Capture the cell that displays the provided text and extract its [x, y] central coordinate. 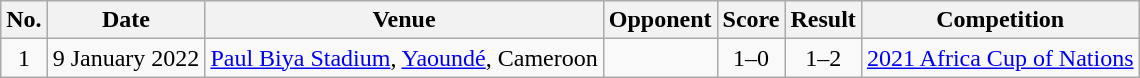
1–0 [751, 58]
No. [24, 20]
Venue [404, 20]
Opponent [660, 20]
Score [751, 20]
Result [823, 20]
Paul Biya Stadium, Yaoundé, Cameroon [404, 58]
2021 Africa Cup of Nations [1000, 58]
Competition [1000, 20]
Date [126, 20]
9 January 2022 [126, 58]
1 [24, 58]
1–2 [823, 58]
